Return (X, Y) of the center of cell containing provided text 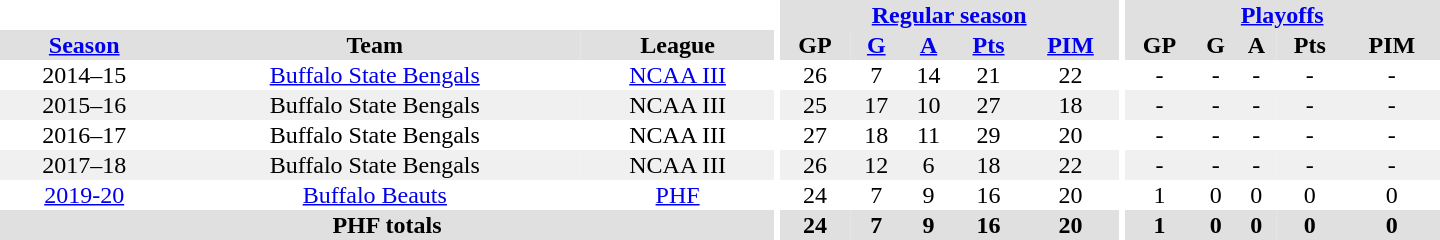
Regular season (950, 15)
2014–15 (84, 75)
PHF (678, 195)
12 (876, 165)
29 (989, 135)
21 (989, 75)
League (678, 45)
17 (876, 105)
2015–16 (84, 105)
25 (815, 105)
6 (928, 165)
14 (928, 75)
2019-20 (84, 195)
10 (928, 105)
Buffalo Beauts (374, 195)
Playoffs (1282, 15)
2016–17 (84, 135)
Team (374, 45)
2017–18 (84, 165)
11 (928, 135)
Season (84, 45)
PHF totals (387, 225)
